Extract the [X, Y] coordinate from the center of the cell holding the provided text.  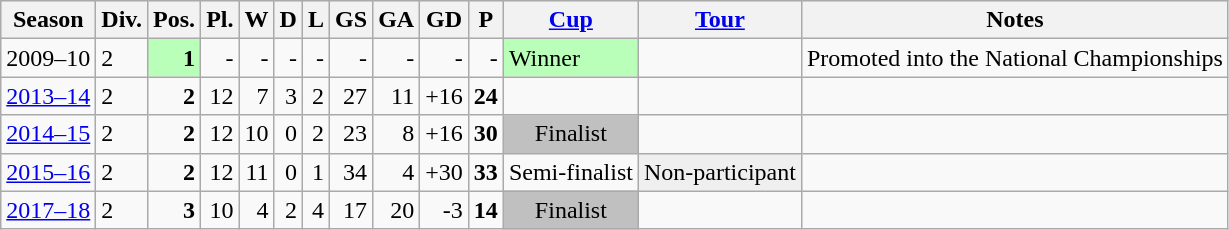
Pl. [220, 20]
8 [396, 134]
Cup [570, 20]
+30 [444, 172]
Non-participant [720, 172]
2013–14 [48, 96]
L [316, 20]
17 [352, 210]
Winner [570, 58]
Div. [122, 20]
Promoted into the National Championships [1014, 58]
-3 [444, 210]
GD [444, 20]
33 [486, 172]
2017–18 [48, 210]
23 [352, 134]
D [288, 20]
7 [256, 96]
GA [396, 20]
2014–15 [48, 134]
20 [396, 210]
30 [486, 134]
W [256, 20]
Tour [720, 20]
Season [48, 20]
Notes [1014, 20]
P [486, 20]
34 [352, 172]
2009–10 [48, 58]
GS [352, 20]
Semi-finalist [570, 172]
24 [486, 96]
2015–16 [48, 172]
14 [486, 210]
27 [352, 96]
Pos. [174, 20]
